Identify which cell holds the provided text, then report its (X, Y) central coordinate. 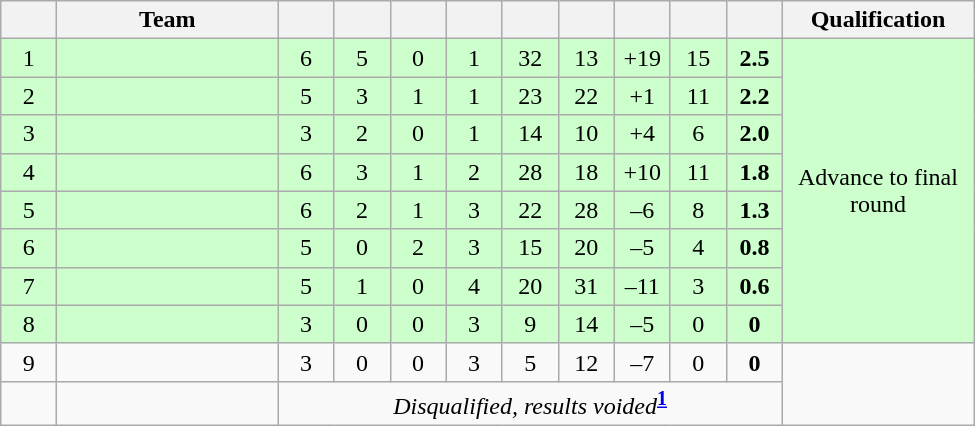
10 (586, 134)
–6 (642, 210)
18 (586, 172)
12 (586, 362)
2.2 (754, 96)
7 (29, 286)
+4 (642, 134)
32 (530, 58)
2.0 (754, 134)
Advance to final round (878, 191)
Team (168, 20)
+19 (642, 58)
Disqualified, results voided1 (530, 404)
–11 (642, 286)
31 (586, 286)
0.8 (754, 248)
+1 (642, 96)
Qualification (878, 20)
+10 (642, 172)
2.5 (754, 58)
23 (530, 96)
–7 (642, 362)
13 (586, 58)
1.8 (754, 172)
1.3 (754, 210)
0.6 (754, 286)
